Determine the (x, y) coordinate at the center of the cell enclosing the given text.  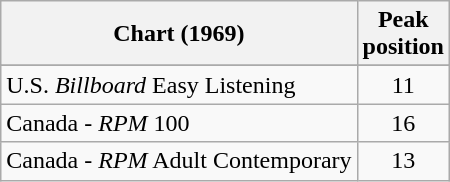
16 (403, 123)
13 (403, 161)
Chart (1969) (179, 34)
Canada - RPM Adult Contemporary (179, 161)
11 (403, 85)
U.S. Billboard Easy Listening (179, 85)
Canada - RPM 100 (179, 123)
Peakposition (403, 34)
